Search for the cell housing the specified text and yield its [X, Y] center coordinate. 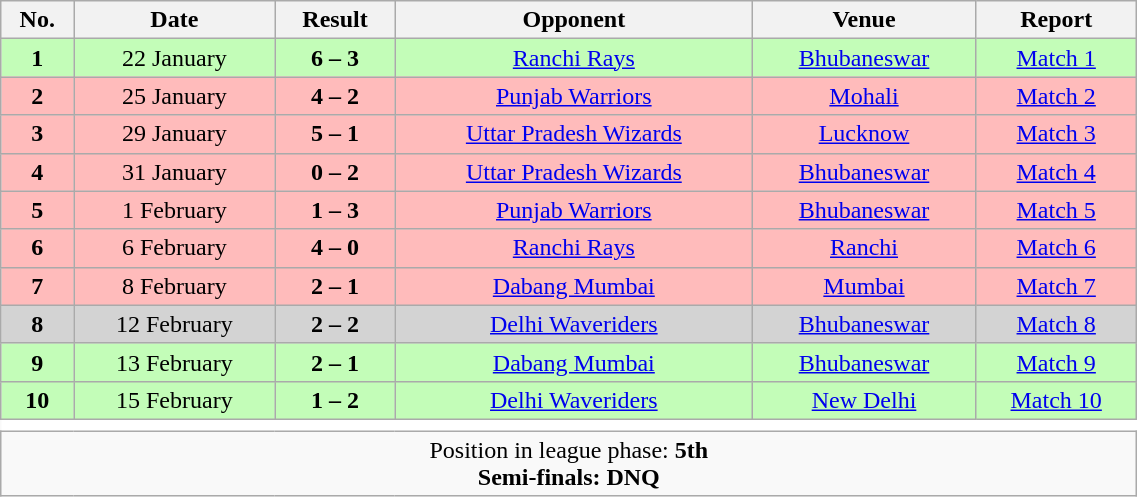
Match 2 [1056, 96]
6 February [174, 248]
10 [38, 400]
Match 8 [1056, 324]
6 [38, 248]
4 [38, 172]
Date [174, 20]
25 January [174, 96]
Match 3 [1056, 134]
Result [335, 20]
1 – 3 [335, 210]
Mumbai [864, 286]
Match 9 [1056, 362]
Lucknow [864, 134]
1 February [174, 210]
15 February [174, 400]
Match 5 [1056, 210]
2 [38, 96]
Match 6 [1056, 248]
Opponent [574, 20]
9 [38, 362]
Position in league phase: 5thSemi-finals: DNQ [569, 462]
22 January [174, 58]
1 [38, 58]
4 – 0 [335, 248]
New Delhi [864, 400]
5 – 1 [335, 134]
12 February [174, 324]
No. [38, 20]
Match 1 [1056, 58]
13 February [174, 362]
Match 10 [1056, 400]
Match 7 [1056, 286]
Report [1056, 20]
Venue [864, 20]
6 – 3 [335, 58]
8 [38, 324]
5 [38, 210]
0 – 2 [335, 172]
8 February [174, 286]
Mohali [864, 96]
1 – 2 [335, 400]
Match 4 [1056, 172]
3 [38, 134]
29 January [174, 134]
31 January [174, 172]
2 – 2 [335, 324]
7 [38, 286]
Ranchi [864, 248]
4 – 2 [335, 96]
